Capture the cell that displays the provided text and extract its (X, Y) central coordinate. 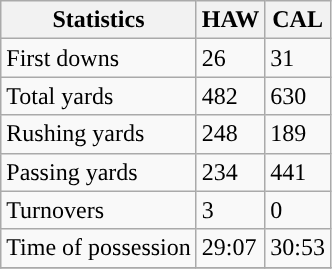
Turnovers (99, 210)
First downs (99, 58)
630 (298, 96)
3 (230, 210)
248 (230, 134)
Passing yards (99, 172)
CAL (298, 20)
30:53 (298, 248)
HAW (230, 20)
189 (298, 134)
Total yards (99, 96)
29:07 (230, 248)
26 (230, 58)
482 (230, 96)
31 (298, 58)
0 (298, 210)
234 (230, 172)
Time of possession (99, 248)
Rushing yards (99, 134)
441 (298, 172)
Statistics (99, 20)
